Detect which cell encompasses the target text, then output its [x, y] center coordinate. 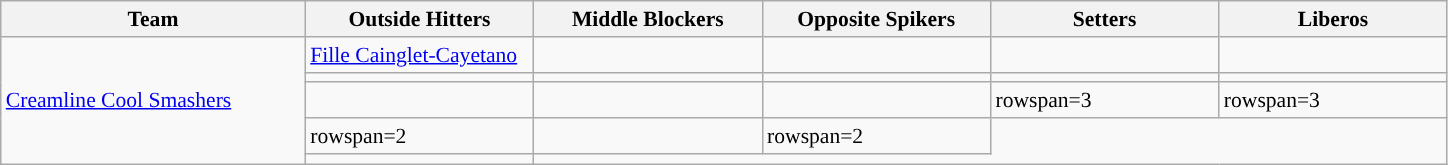
Team [153, 19]
Outside Hitters [419, 19]
Fille Cainglet-Cayetano [419, 55]
Creamline Cool Smashers [153, 100]
Liberos [1333, 19]
Opposite Spikers [876, 19]
Setters [1104, 19]
Middle Blockers [648, 19]
